Locate the cell with the specified text and output its (x, y) center coordinate. 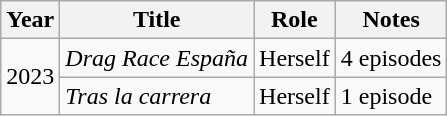
Tras la carrera (157, 96)
1 episode (391, 96)
Role (295, 20)
Title (157, 20)
4 episodes (391, 58)
Drag Race España (157, 58)
Notes (391, 20)
Year (30, 20)
2023 (30, 77)
